Scan for the cell matching the given text and deliver its [X, Y] coordinate at center. 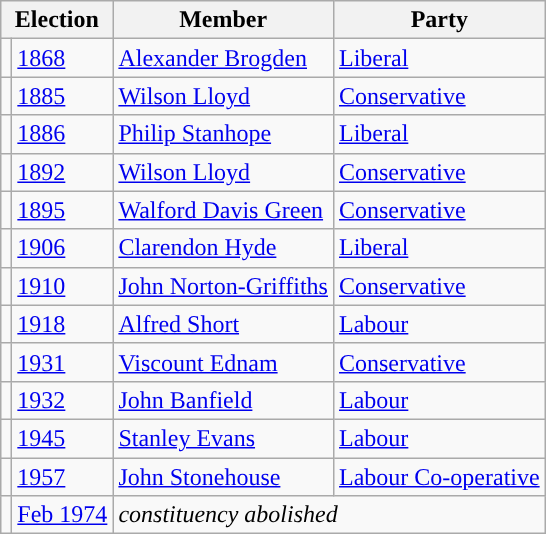
1945 [62, 438]
Viscount Ednam [224, 362]
John Norton-Griffiths [224, 286]
1931 [62, 362]
1906 [62, 248]
1918 [62, 324]
1910 [62, 286]
Walford Davis Green [224, 210]
Clarendon Hyde [224, 248]
1868 [62, 58]
1886 [62, 134]
John Stonehouse [224, 477]
1892 [62, 172]
Alexander Brogden [224, 58]
Stanley Evans [224, 438]
Labour Co-operative [439, 477]
1957 [62, 477]
Feb 1974 [62, 515]
John Banfield [224, 400]
Alfred Short [224, 324]
Party [439, 20]
1932 [62, 400]
1895 [62, 210]
constituency abolished [329, 515]
Philip Stanhope [224, 134]
Member [224, 20]
Election [57, 20]
1885 [62, 96]
